Detect which cell encompasses the target text, then output its [X, Y] center coordinate. 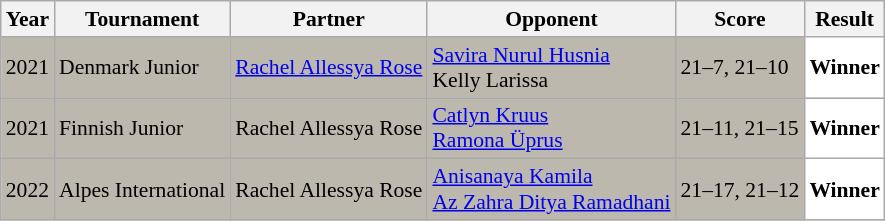
Catlyn Kruus Ramona Üprus [551, 128]
Savira Nurul Husnia Kelly Larissa [551, 68]
2022 [28, 190]
Finnish Junior [142, 128]
Alpes International [142, 190]
Opponent [551, 19]
Tournament [142, 19]
21–17, 21–12 [740, 190]
Denmark Junior [142, 68]
Anisanaya Kamila Az Zahra Ditya Ramadhani [551, 190]
21–7, 21–10 [740, 68]
Result [844, 19]
Year [28, 19]
Partner [328, 19]
Score [740, 19]
21–11, 21–15 [740, 128]
